Search for the cell housing the specified text and yield its (X, Y) center coordinate. 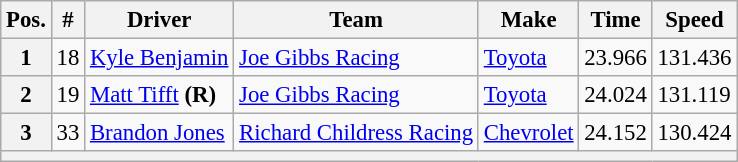
Chevrolet (528, 133)
3 (26, 133)
131.436 (694, 58)
Speed (694, 20)
Pos. (26, 20)
Brandon Jones (160, 133)
18 (68, 58)
Driver (160, 20)
24.152 (616, 133)
19 (68, 95)
24.024 (616, 95)
Time (616, 20)
Make (528, 20)
Team (356, 20)
33 (68, 133)
# (68, 20)
131.119 (694, 95)
2 (26, 95)
130.424 (694, 133)
Richard Childress Racing (356, 133)
23.966 (616, 58)
Matt Tifft (R) (160, 95)
Kyle Benjamin (160, 58)
1 (26, 58)
